Return the (X, Y) coordinate for the center point of the cell that contains the specified text.  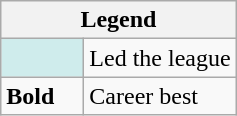
Bold (42, 96)
Legend (118, 20)
Career best (160, 96)
Led the league (160, 58)
